Output the [X, Y] coordinate of the center of the cell containing the given text.  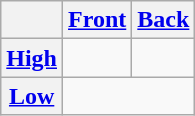
Low [32, 96]
High [32, 58]
Back [164, 20]
Front [98, 20]
